Provide the (X, Y) coordinate of the cell's center where the given text is located.  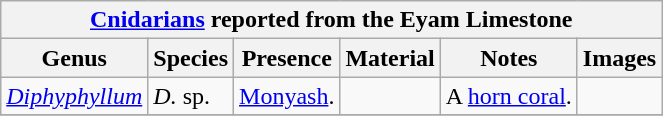
Images (619, 58)
Cnidarians reported from the Eyam Limestone (332, 20)
D. sp. (191, 96)
Diphyphyllum (74, 96)
Species (191, 58)
Monyash. (287, 96)
Genus (74, 58)
Presence (287, 58)
Material (390, 58)
A horn coral. (508, 96)
Notes (508, 58)
